Identify which cell holds the provided text, then report its [X, Y] central coordinate. 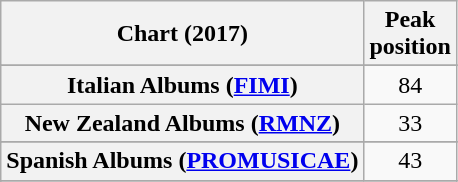
Spanish Albums (PROMUSICAE) [182, 161]
Peak position [410, 34]
84 [410, 85]
Italian Albums (FIMI) [182, 85]
33 [410, 123]
43 [410, 161]
New Zealand Albums (RMNZ) [182, 123]
Chart (2017) [182, 34]
